Extract the [X, Y] coordinate from the center of the cell holding the provided text.  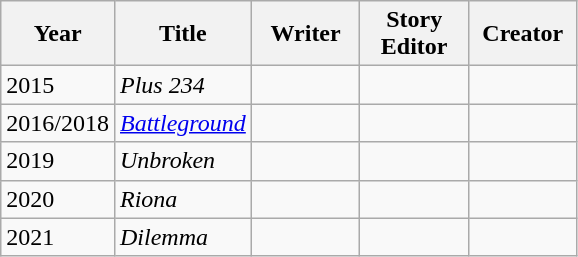
Plus 234 [182, 85]
Dilemma [182, 237]
Creator [522, 34]
Battleground [182, 123]
Riona [182, 199]
2015 [58, 85]
2020 [58, 199]
2019 [58, 161]
Title [182, 34]
Writer [306, 34]
StoryEditor [414, 34]
Unbroken [182, 161]
2021 [58, 237]
2016/2018 [58, 123]
Year [58, 34]
